For the text-containing cell, return its midpoint in (X, Y) coordinate format. 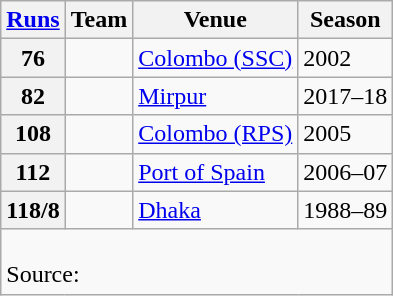
2017–18 (346, 96)
Season (346, 20)
118/8 (33, 210)
Team (99, 20)
Colombo (SSC) (216, 58)
Mirpur (216, 96)
Source: (197, 262)
2002 (346, 58)
Venue (216, 20)
Port of Spain (216, 172)
Dhaka (216, 210)
2005 (346, 134)
1988–89 (346, 210)
108 (33, 134)
82 (33, 96)
Colombo (RPS) (216, 134)
Runs (33, 20)
112 (33, 172)
76 (33, 58)
2006–07 (346, 172)
